Provide the [x, y] coordinate of the cell's center where the given text is located.  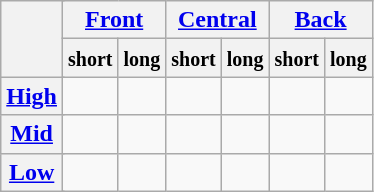
Back [320, 20]
Low [32, 172]
Central [218, 20]
Front [114, 20]
High [32, 96]
Mid [32, 134]
